Locate the cell with the specified text and output its (X, Y) center coordinate. 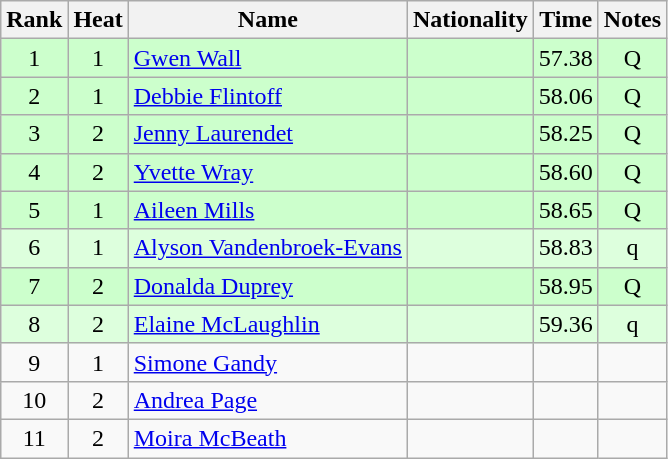
9 (34, 362)
58.65 (566, 210)
Yvette Wray (268, 172)
Rank (34, 20)
58.25 (566, 134)
Moira McBeath (268, 438)
58.95 (566, 286)
58.83 (566, 248)
Nationality (470, 20)
3 (34, 134)
58.60 (566, 172)
11 (34, 438)
Elaine McLaughlin (268, 324)
Aileen Mills (268, 210)
7 (34, 286)
6 (34, 248)
Debbie Flintoff (268, 96)
57.38 (566, 58)
10 (34, 400)
Heat (98, 20)
4 (34, 172)
Donalda Duprey (268, 286)
Notes (632, 20)
59.36 (566, 324)
Simone Gandy (268, 362)
Gwen Wall (268, 58)
Alyson Vandenbroek-Evans (268, 248)
Time (566, 20)
5 (34, 210)
8 (34, 324)
Andrea Page (268, 400)
Name (268, 20)
58.06 (566, 96)
Jenny Laurendet (268, 134)
